Find where the given text appears and provide that cell's center as (x, y) coordinate. 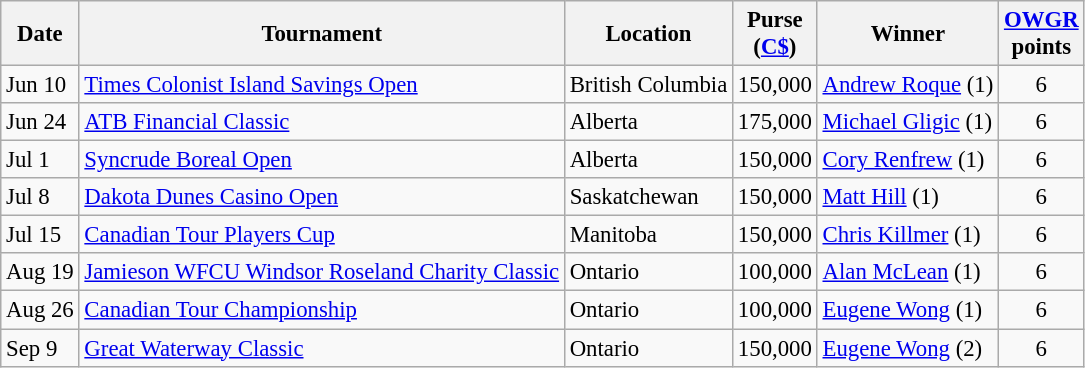
175,000 (776, 122)
Syncrude Boreal Open (322, 160)
British Columbia (648, 85)
Jul 15 (40, 235)
Saskatchewan (648, 197)
Jamieson WFCU Windsor Roseland Charity Classic (322, 273)
Date (40, 34)
ATB Financial Classic (322, 122)
Location (648, 34)
Jul 8 (40, 197)
Canadian Tour Players Cup (322, 235)
Cory Renfrew (1) (908, 160)
Jul 1 (40, 160)
Matt Hill (1) (908, 197)
Tournament (322, 34)
OWGRpoints (1042, 34)
Chris Killmer (1) (908, 235)
Michael Gligic (1) (908, 122)
Aug 19 (40, 273)
Times Colonist Island Savings Open (322, 85)
Jun 10 (40, 85)
Jun 24 (40, 122)
Andrew Roque (1) (908, 85)
Alan McLean (1) (908, 273)
Aug 26 (40, 310)
Canadian Tour Championship (322, 310)
Sep 9 (40, 348)
Winner (908, 34)
Great Waterway Classic (322, 348)
Eugene Wong (2) (908, 348)
Dakota Dunes Casino Open (322, 197)
Manitoba (648, 235)
Eugene Wong (1) (908, 310)
Purse(C$) (776, 34)
